Capture the cell that displays the provided text and extract its [x, y] central coordinate. 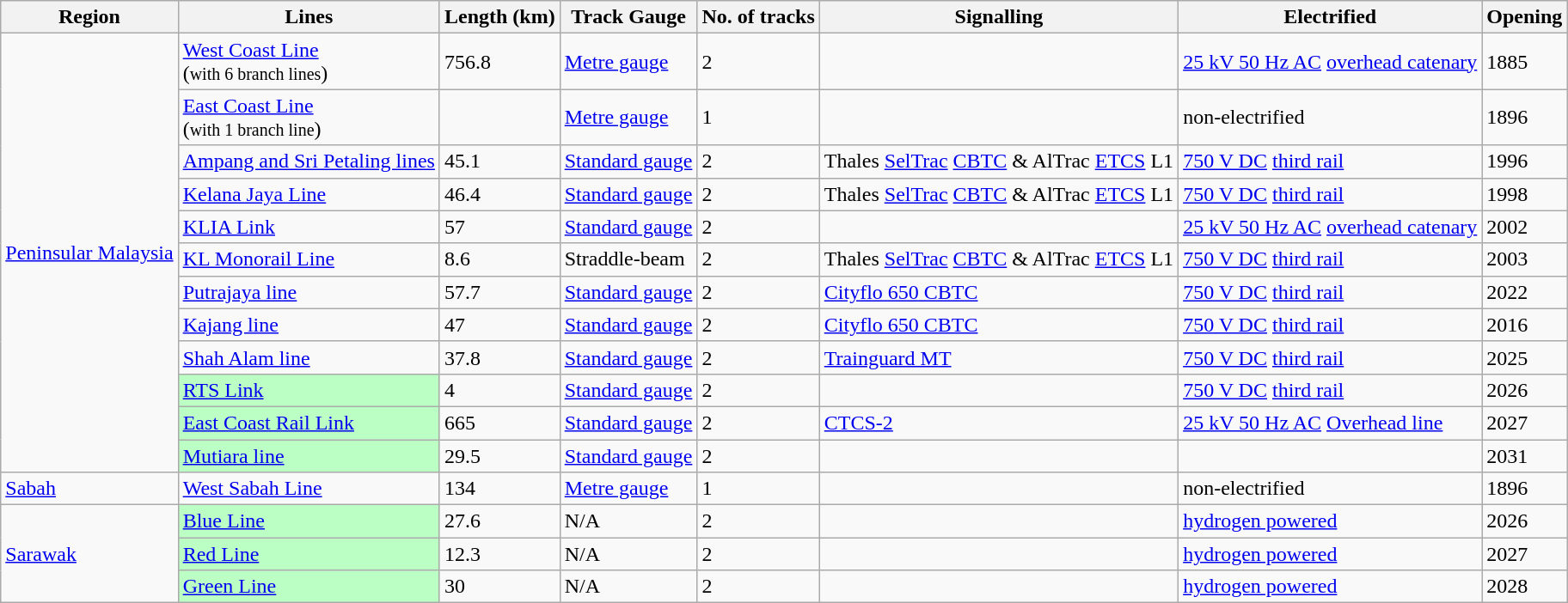
Sabah [89, 489]
East Coast Line (with 1 branch line) [309, 117]
756.8 [499, 62]
RTS Link [309, 390]
Electrified [1331, 17]
2016 [1525, 325]
1996 [1525, 161]
2002 [1525, 227]
45.1 [499, 161]
Shah Alam line [309, 357]
KL Monorail Line [309, 259]
665 [499, 423]
Trainguard MT [999, 357]
Sarawak [89, 554]
27.6 [499, 521]
2025 [1525, 357]
Length (km) [499, 17]
Straddle-beam [628, 259]
134 [499, 489]
57 [499, 227]
Red Line [309, 554]
Lines [309, 17]
1885 [1525, 62]
4 [499, 390]
CTCS-2 [999, 423]
Putrajaya line [309, 292]
1998 [1525, 194]
West Sabah Line [309, 489]
Kelana Jaya Line [309, 194]
Track Gauge [628, 17]
8.6 [499, 259]
46.4 [499, 194]
2003 [1525, 259]
Opening [1525, 17]
Kajang line [309, 325]
12.3 [499, 554]
Ampang and Sri Petaling lines [309, 161]
East Coast Rail Link [309, 423]
KLIA Link [309, 227]
47 [499, 325]
2022 [1525, 292]
2028 [1525, 587]
29.5 [499, 456]
Mutiara line [309, 456]
30 [499, 587]
2031 [1525, 456]
West Coast Line (with 6 branch lines) [309, 62]
No. of tracks [758, 17]
Region [89, 17]
Signalling [999, 17]
37.8 [499, 357]
25 kV 50 Hz AC Overhead line [1331, 423]
Peninsular Malaysia [89, 253]
Green Line [309, 587]
Blue Line [309, 521]
57.7 [499, 292]
